Pinpoint the cell where the given text exists, returning its [X, Y] midpoint coordinate. 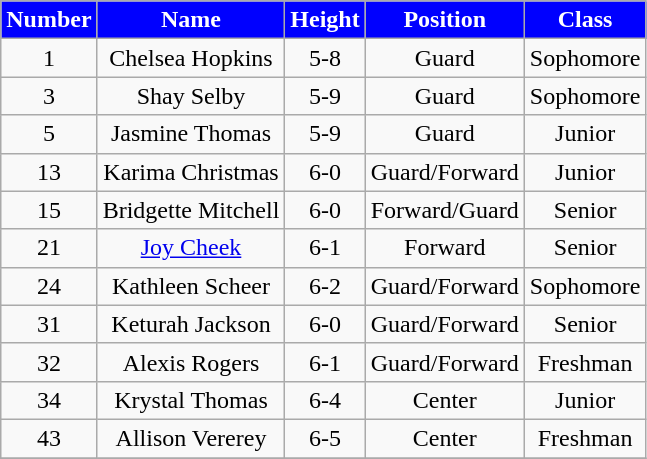
1 [49, 58]
Krystal Thomas [191, 400]
Joy Cheek [191, 248]
3 [49, 96]
31 [49, 324]
32 [49, 362]
Height [325, 20]
34 [49, 400]
Keturah Jackson [191, 324]
43 [49, 438]
21 [49, 248]
Allison Vererey [191, 438]
Karima Christmas [191, 172]
Kathleen Scheer [191, 286]
Name [191, 20]
Shay Selby [191, 96]
Position [444, 20]
Number [49, 20]
13 [49, 172]
24 [49, 286]
6-2 [325, 286]
Chelsea Hopkins [191, 58]
5 [49, 134]
Bridgette Mitchell [191, 210]
Alexis Rogers [191, 362]
Jasmine Thomas [191, 134]
Forward [444, 248]
6-4 [325, 400]
Class [585, 20]
6-5 [325, 438]
5-8 [325, 58]
15 [49, 210]
Forward/Guard [444, 210]
